Provide the (X, Y) coordinate of the cell's center where the given text is located.  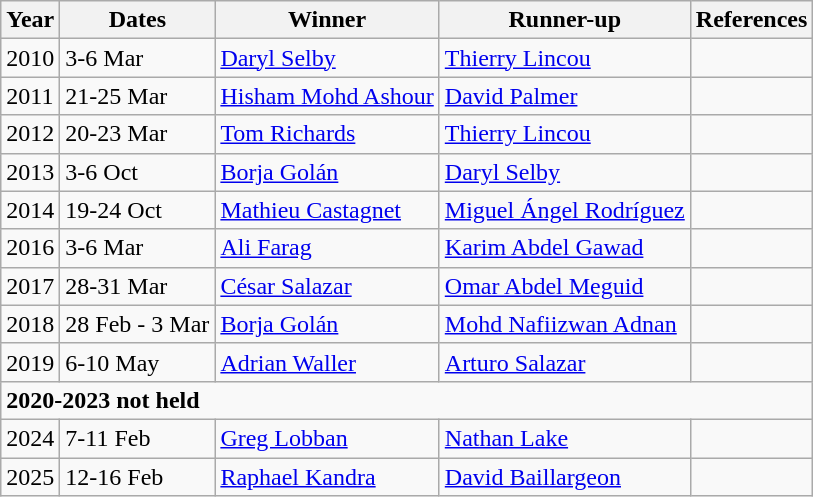
Mathieu Castagnet (327, 210)
2012 (30, 134)
2017 (30, 286)
Hisham Mohd Ashour (327, 96)
3-6 Oct (138, 172)
Miguel Ángel Rodríguez (564, 210)
David Palmer (564, 96)
References (752, 20)
28-31 Mar (138, 286)
28 Feb - 3 Mar (138, 324)
2018 (30, 324)
2024 (30, 438)
2014 (30, 210)
Karim Abdel Gawad (564, 248)
2011 (30, 96)
2010 (30, 58)
2016 (30, 248)
Ali Farag (327, 248)
2020-2023 not held (407, 400)
David Baillargeon (564, 477)
12-16 Feb (138, 477)
2025 (30, 477)
Tom Richards (327, 134)
Winner (327, 20)
7-11 Feb (138, 438)
19-24 Oct (138, 210)
2019 (30, 362)
Adrian Waller (327, 362)
César Salazar (327, 286)
Runner-up (564, 20)
Greg Lobban (327, 438)
Raphael Kandra (327, 477)
Omar Abdel Meguid (564, 286)
2013 (30, 172)
Mohd Nafiizwan Adnan (564, 324)
Arturo Salazar (564, 362)
Dates (138, 20)
21-25 Mar (138, 96)
Year (30, 20)
6-10 May (138, 362)
Nathan Lake (564, 438)
20-23 Mar (138, 134)
